Provide the (X, Y) coordinate of the cell's center where the given text is located.  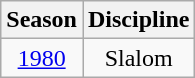
1980 (42, 58)
Season (42, 20)
Discipline (138, 20)
Slalom (138, 58)
